Locate the cell with the specified text and output its [x, y] center coordinate. 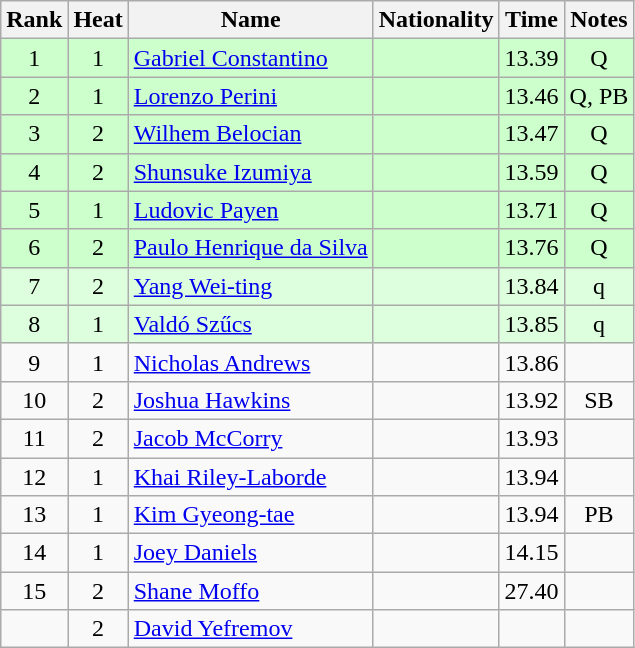
Q, PB [599, 96]
Gabriel Constantino [250, 58]
5 [34, 210]
12 [34, 477]
10 [34, 400]
Nicholas Andrews [250, 362]
Time [532, 20]
13.86 [532, 362]
Notes [599, 20]
Lorenzo Perini [250, 96]
Nationality [436, 20]
15 [34, 591]
Rank [34, 20]
Valdó Szűcs [250, 324]
Joshua Hawkins [250, 400]
14.15 [532, 553]
David Yefremov [250, 629]
Heat [98, 20]
Jacob McCorry [250, 438]
13.47 [532, 134]
13 [34, 515]
13.71 [532, 210]
13.59 [532, 172]
Name [250, 20]
Khai Riley-Laborde [250, 477]
Paulo Henrique da Silva [250, 248]
7 [34, 286]
13.93 [532, 438]
14 [34, 553]
27.40 [532, 591]
Wilhem Belocian [250, 134]
13.92 [532, 400]
13.76 [532, 248]
9 [34, 362]
11 [34, 438]
13.85 [532, 324]
4 [34, 172]
13.46 [532, 96]
6 [34, 248]
Kim Gyeong-tae [250, 515]
3 [34, 134]
PB [599, 515]
Yang Wei-ting [250, 286]
8 [34, 324]
Shunsuke Izumiya [250, 172]
Shane Moffo [250, 591]
Joey Daniels [250, 553]
Ludovic Payen [250, 210]
13.84 [532, 286]
13.39 [532, 58]
SB [599, 400]
